Capture the cell that displays the provided text and extract its (X, Y) central coordinate. 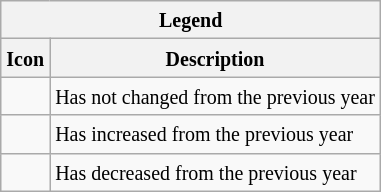
Description (216, 58)
Has increased from the previous year (216, 134)
Has not changed from the previous year (216, 96)
Has decreased from the previous year (216, 172)
Icon (26, 58)
Legend (191, 20)
